Locate the cell with the specified text and output its (X, Y) center coordinate. 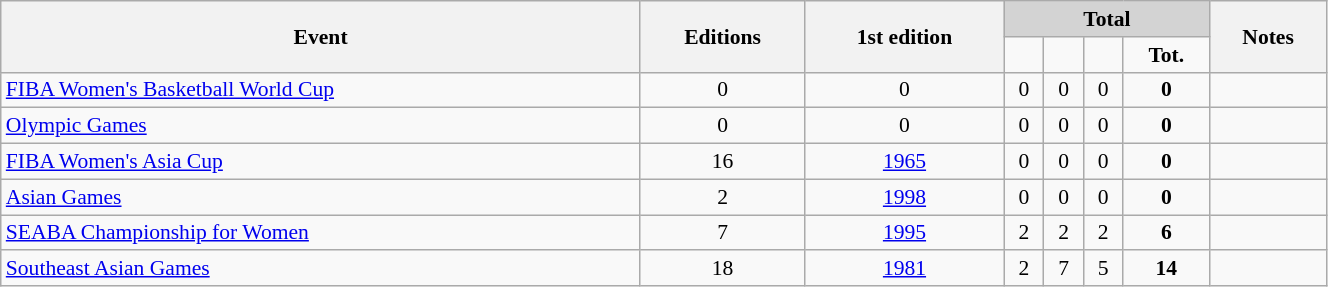
1965 (904, 162)
1981 (904, 269)
1995 (904, 233)
16 (722, 162)
Tot. (1166, 55)
Notes (1268, 36)
Asian Games (321, 197)
FIBA Women's Asia Cup (321, 162)
Event (321, 36)
Olympic Games (321, 126)
1998 (904, 197)
5 (1103, 269)
Total (1107, 19)
FIBA Women's Basketball World Cup (321, 90)
SEABA Championship for Women (321, 233)
18 (722, 269)
1st edition (904, 36)
14 (1166, 269)
6 (1166, 233)
Editions (722, 36)
Southeast Asian Games (321, 269)
